From the cell containing the given text, extract its center point as (X, Y) coordinate. 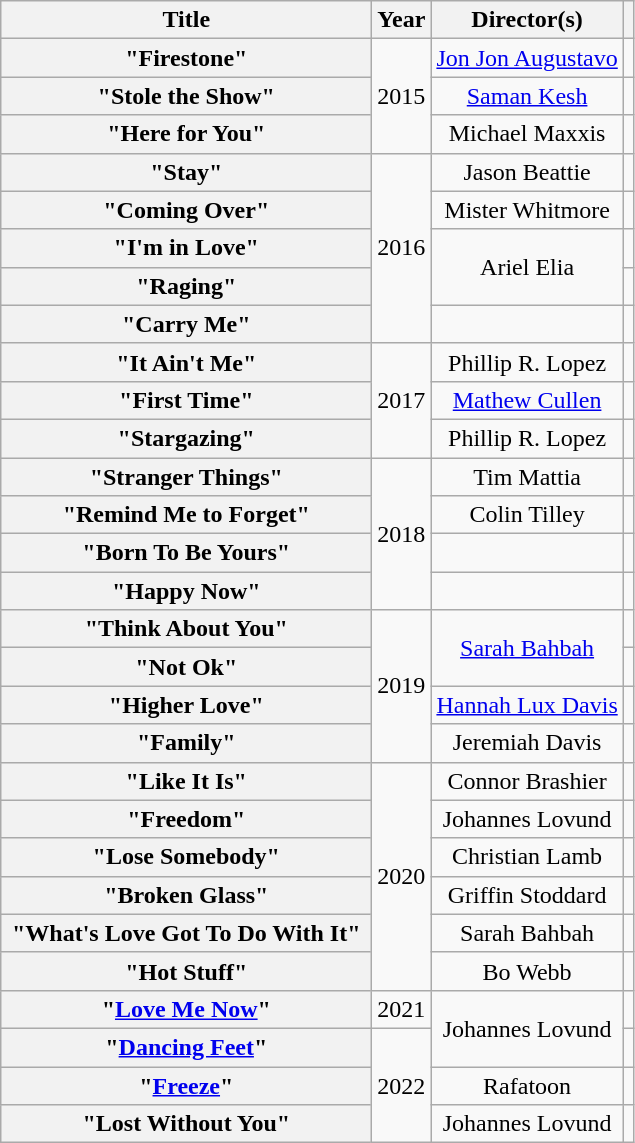
"Not Ok" (186, 667)
2019 (402, 686)
"Broken Glass" (186, 895)
2016 (402, 248)
Ariel Elia (527, 267)
"Here for You" (186, 134)
Year (402, 20)
2018 (402, 534)
Title (186, 20)
"Firestone" (186, 58)
"Love Me Now" (186, 1009)
"First Time" (186, 400)
Saman Kesh (527, 96)
"Dancing Feet" (186, 1047)
Christian Lamb (527, 857)
"Stole the Show" (186, 96)
"Happy Now" (186, 591)
"Stargazing" (186, 438)
Griffin Stoddard (527, 895)
2017 (402, 400)
Mister Whitmore (527, 210)
2021 (402, 1009)
Jon Jon Augustavo (527, 58)
"Coming Over" (186, 210)
"Family" (186, 743)
"Freedom" (186, 819)
Rafatoon (527, 1085)
"Lose Somebody" (186, 857)
"Higher Love" (186, 705)
Colin Tilley (527, 515)
Mathew Cullen (527, 400)
"Lost Without You" (186, 1124)
Jeremiah Davis (527, 743)
"Carry Me" (186, 324)
"Like It Is" (186, 781)
Bo Webb (527, 971)
Connor Brashier (527, 781)
"Think About You" (186, 629)
Tim Mattia (527, 477)
Jason Beattie (527, 172)
"Remind Me to Forget" (186, 515)
"Born To Be Yours" (186, 553)
Director(s) (527, 20)
"I'm in Love" (186, 248)
2020 (402, 876)
"Stranger Things" (186, 477)
2015 (402, 96)
2022 (402, 1085)
"What's Love Got To Do With It" (186, 933)
"Stay" (186, 172)
"Hot Stuff" (186, 971)
"Freeze" (186, 1085)
Michael Maxxis (527, 134)
"It Ain't Me" (186, 362)
Hannah Lux Davis (527, 705)
"Raging" (186, 286)
